For the text-containing cell, return its midpoint in (X, Y) coordinate format. 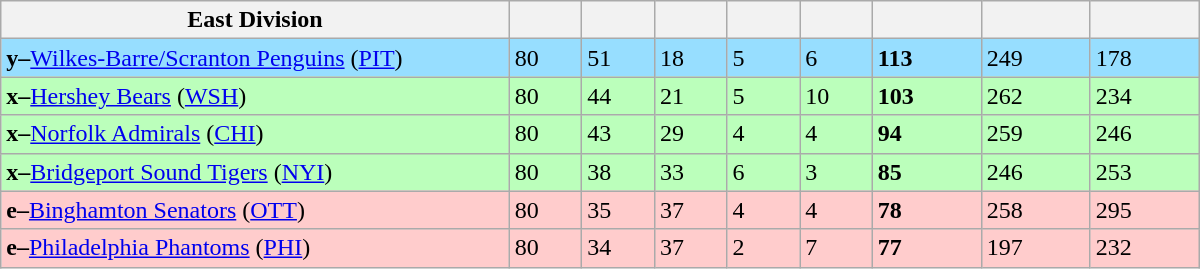
295 (1144, 210)
43 (618, 134)
3 (836, 172)
y–Wilkes-Barre/Scranton Penguins (PIT) (255, 58)
21 (690, 96)
253 (1144, 172)
249 (1036, 58)
x–Norfolk Admirals (CHI) (255, 134)
18 (690, 58)
85 (926, 172)
10 (836, 96)
51 (618, 58)
234 (1144, 96)
x–Bridgeport Sound Tigers (NYI) (255, 172)
e–Binghamton Senators (OTT) (255, 210)
258 (1036, 210)
East Division (255, 20)
34 (618, 248)
113 (926, 58)
262 (1036, 96)
e–Philadelphia Phantoms (PHI) (255, 248)
94 (926, 134)
38 (618, 172)
178 (1144, 58)
77 (926, 248)
33 (690, 172)
259 (1036, 134)
103 (926, 96)
x–Hershey Bears (WSH) (255, 96)
44 (618, 96)
2 (764, 248)
232 (1144, 248)
78 (926, 210)
35 (618, 210)
29 (690, 134)
7 (836, 248)
197 (1036, 248)
